Determine the (X, Y) coordinate at the center of the cell enclosing the given text.  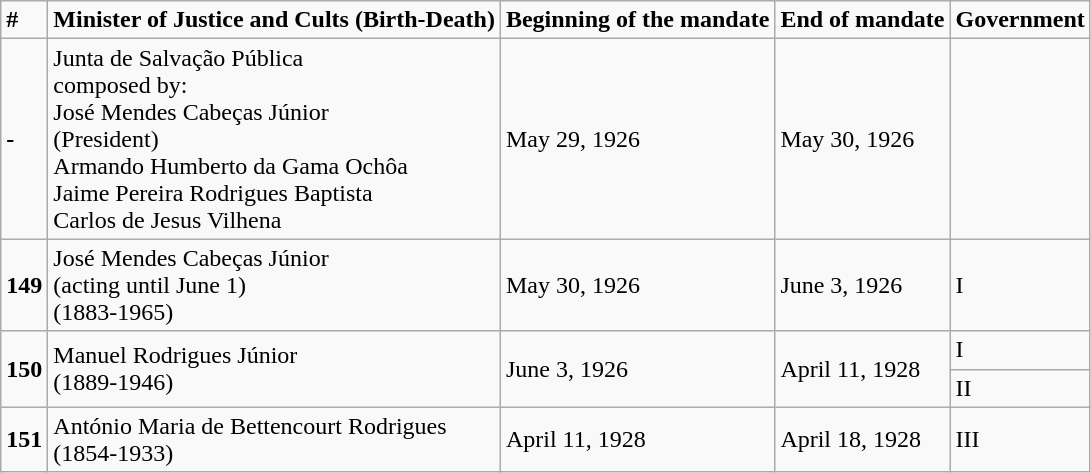
II (1020, 388)
III (1020, 440)
# (24, 20)
Government (1020, 20)
End of mandate (862, 20)
Beginning of the mandate (637, 20)
António Maria de Bettencourt Rodrigues(1854-1933) (274, 440)
149 (24, 285)
- (24, 139)
151 (24, 440)
150 (24, 369)
Manuel Rodrigues Júnior(1889-1946) (274, 369)
April 18, 1928 (862, 440)
Minister of Justice and Cults (Birth-Death) (274, 20)
José Mendes Cabeças Júnior(acting until June 1)(1883-1965) (274, 285)
May 29, 1926 (637, 139)
